Search for the cell housing the specified text and yield its (X, Y) center coordinate. 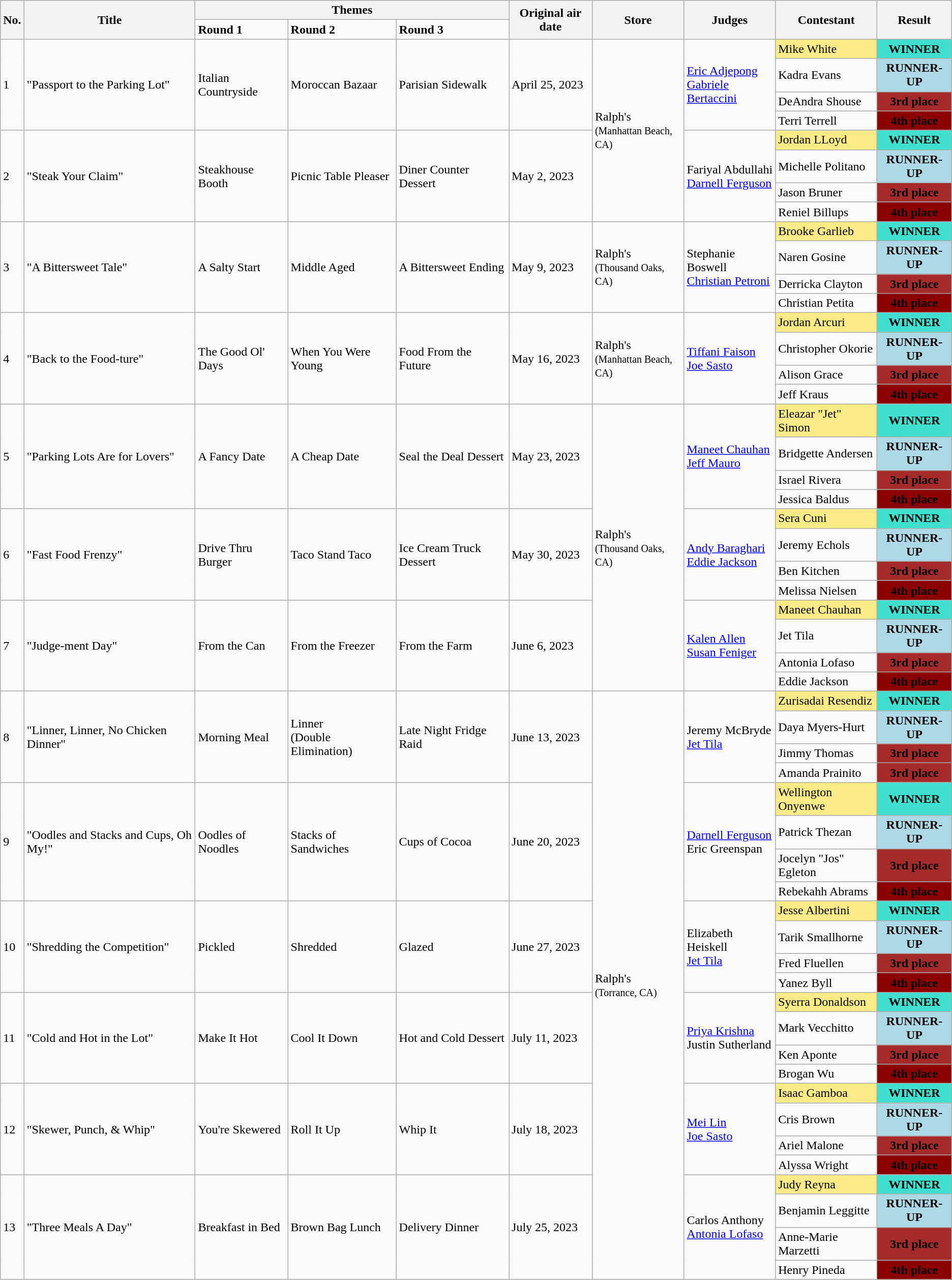
10 (12, 946)
"Judge-ment Day" (110, 645)
Brooke Garlieb (826, 231)
Store (638, 20)
Roll It Up (342, 1129)
3 (12, 267)
"Back to the Food-ture" (110, 358)
Antonia Lofaso (826, 662)
Jordan LLoyd (826, 140)
Wellington Onyenwe (826, 799)
2 (12, 176)
Eleazar "Jet" Simon (826, 420)
A Fancy Date (242, 456)
Cups of Cocoa (453, 841)
7 (12, 645)
Ben Kitchen (826, 571)
May 16, 2023 (551, 358)
Shredded (342, 946)
4 (12, 358)
Glazed (453, 946)
Jocelyn "Jos" Egleton (826, 865)
Fred Fluellen (826, 963)
Benjamin Leggitte (826, 1211)
"Three Meals A Day" (110, 1227)
Eric AdjepongGabriele Bertaccini (730, 84)
June 20, 2023 (551, 841)
Title (110, 20)
Carlos AnthonyAntonia Lofaso (730, 1227)
Jason Bruner (826, 192)
Syerra Donaldson (826, 1002)
When You Were Young (342, 358)
Pickled (242, 946)
Round 1 (242, 30)
"Passport to the Parking Lot" (110, 84)
Kalen AllenSusan Feniger (730, 645)
Seal the Deal Dessert (453, 456)
Hot and Cold Dessert (453, 1038)
Parisian Sidewalk (453, 84)
July 25, 2023 (551, 1227)
Kadra Evans (826, 75)
May 23, 2023 (551, 456)
Make It Hot (242, 1038)
Oodles of Noodles (242, 841)
Andy BaraghariEddie Jackson (730, 555)
Zurisadai Resendiz (826, 701)
From the Farm (453, 645)
Result (914, 20)
Mark Vecchitto (826, 1028)
"Shredding the Competition" (110, 946)
Christian Petita (826, 303)
Middle Aged (342, 267)
Late Night Fridge Raid (453, 737)
Judges (730, 20)
Reniel Billups (826, 212)
8 (12, 737)
Ken Aponte (826, 1055)
Eddie Jackson (826, 682)
Food From the Future (453, 358)
No. (12, 20)
The Good Ol' Days (242, 358)
Diner Counter Dessert (453, 176)
Melissa Nielsen (826, 590)
"Skewer, Punch, & Whip" (110, 1129)
Jet Tila (826, 636)
Derricka Clayton (826, 283)
DeAndra Shouse (826, 101)
May 9, 2023 (551, 267)
Christopher Okorie (826, 349)
Tiffani FaisonJoe Sasto (730, 358)
Stephanie BoswellChristian Petroni (730, 267)
Themes (352, 10)
Delivery Dinner (453, 1227)
"Parking Lots Are for Lovers" (110, 456)
June 27, 2023 (551, 946)
Round 2 (342, 30)
June 6, 2023 (551, 645)
11 (12, 1038)
June 13, 2023 (551, 737)
1 (12, 84)
A Bittersweet Ending (453, 267)
Cris Brown (826, 1119)
Alison Grace (826, 375)
Rebekahh Abrams (826, 891)
Daya Myers-Hurt (826, 728)
Patrick Thezan (826, 832)
Ralph's(Torrance, CA) (638, 985)
Alyssa Wright (826, 1165)
Jessica Baldus (826, 499)
May 2, 2023 (551, 176)
Original air date (551, 20)
Darnell FergusonEric Greenspan (730, 841)
Ariel Malone (826, 1146)
"Steak Your Claim" (110, 176)
May 30, 2023 (551, 555)
A Cheap Date (342, 456)
You're Skewered (242, 1129)
Isaac Gamboa (826, 1093)
Anne-Marie Marzetti (826, 1243)
Breakfast in Bed (242, 1227)
Bridgette Andersen (826, 454)
Whip It (453, 1129)
Amanda Prainito (826, 773)
"Fast Food Frenzy" (110, 555)
9 (12, 841)
Taco Stand Taco (342, 555)
July 11, 2023 (551, 1038)
"Oodles and Stacks and Cups, Oh My!" (110, 841)
Jeremy Echols (826, 544)
From the Freezer (342, 645)
Henry Pineda (826, 1270)
Naren Gosine (826, 257)
Cool It Down (342, 1038)
Jeremy McBrydeJet Tila (730, 737)
From the Can (242, 645)
6 (12, 555)
Contestant (826, 20)
Jeff Kraus (826, 394)
Judy Reyna (826, 1184)
Jimmy Thomas (826, 753)
Terri Terrell (826, 121)
5 (12, 456)
Italian Countryside (242, 84)
Drive Thru Burger (242, 555)
Priya KrishnaJustin Sutherland (730, 1038)
Ice Cream Truck Dessert (453, 555)
Mei LinJoe Sasto (730, 1129)
"Linner, Linner, No Chicken Dinner" (110, 737)
Round 3 (453, 30)
Michelle Politano (826, 166)
Picnic Table Pleaser (342, 176)
Mike White (826, 49)
Yanez Byll (826, 982)
April 25, 2023 (551, 84)
Sera Cuni (826, 518)
Linner(Double Elimination) (342, 737)
Jesse Albertini (826, 911)
Jordan Arcuri (826, 323)
Morning Meal (242, 737)
"A Bittersweet Tale" (110, 267)
Maneet ChauhanJeff Mauro (730, 456)
Brogan Wu (826, 1074)
Brown Bag Lunch (342, 1227)
Israel Rivera (826, 480)
Maneet Chauhan (826, 609)
Fariyal AbdullahiDarnell Ferguson (730, 176)
A Salty Start (242, 267)
"Cold and Hot in the Lot" (110, 1038)
Tarik Smallhorne (826, 937)
Elizabeth HeiskellJet Tila (730, 946)
July 18, 2023 (551, 1129)
Steakhouse Booth (242, 176)
Stacks of Sandwiches (342, 841)
Moroccan Bazaar (342, 84)
13 (12, 1227)
12 (12, 1129)
